Search for the cell housing the specified text and yield its [x, y] center coordinate. 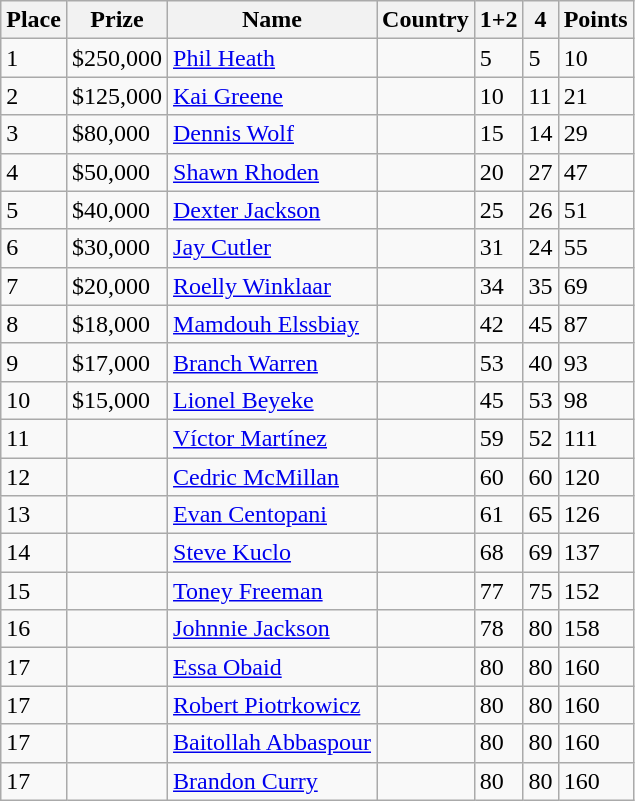
40 [540, 362]
$40,000 [116, 210]
$18,000 [116, 324]
6 [34, 248]
Country [426, 20]
2 [34, 96]
Baitollah Abbaspour [272, 743]
152 [596, 591]
Evan Centopani [272, 515]
27 [540, 172]
Place [34, 20]
42 [498, 324]
Cedric McMillan [272, 477]
68 [498, 553]
20 [498, 172]
Branch Warren [272, 362]
$125,000 [116, 96]
Dexter Jackson [272, 210]
Points [596, 20]
98 [596, 400]
21 [596, 96]
$20,000 [116, 286]
8 [34, 324]
77 [498, 591]
25 [498, 210]
9 [34, 362]
Steve Kuclo [272, 553]
Toney Freeman [272, 591]
3 [34, 134]
87 [596, 324]
Johnnie Jackson [272, 629]
120 [596, 477]
26 [540, 210]
Phil Heath [272, 58]
34 [498, 286]
78 [498, 629]
75 [540, 591]
$250,000 [116, 58]
126 [596, 515]
52 [540, 438]
Kai Greene [272, 96]
Víctor Martínez [272, 438]
Jay Cutler [272, 248]
111 [596, 438]
$30,000 [116, 248]
35 [540, 286]
137 [596, 553]
Dennis Wolf [272, 134]
Prize [116, 20]
$50,000 [116, 172]
31 [498, 248]
Robert Piotrkowicz [272, 705]
59 [498, 438]
$15,000 [116, 400]
Lionel Beyeke [272, 400]
61 [498, 515]
7 [34, 286]
55 [596, 248]
$80,000 [116, 134]
13 [34, 515]
65 [540, 515]
16 [34, 629]
93 [596, 362]
Mamdouh Elssbiay [272, 324]
Shawn Rhoden [272, 172]
Brandon Curry [272, 781]
12 [34, 477]
51 [596, 210]
29 [596, 134]
$17,000 [116, 362]
1+2 [498, 20]
Essa Obaid [272, 667]
Roelly Winklaar [272, 286]
1 [34, 58]
24 [540, 248]
47 [596, 172]
Name [272, 20]
158 [596, 629]
